Determine the [x, y] coordinate at the center of the cell enclosing the given text.  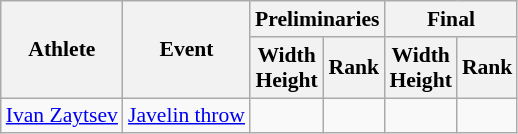
Ivan Zaytsev [62, 116]
Final [450, 19]
Athlete [62, 50]
Preliminaries [317, 19]
Event [186, 50]
Javelin throw [186, 116]
